Scan for the cell matching the given text and deliver its [x, y] coordinate at center. 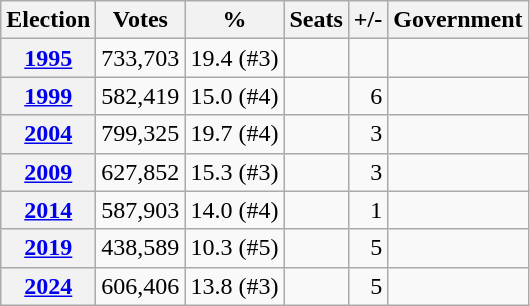
10.3 (#5) [234, 248]
% [234, 20]
15.0 (#4) [234, 96]
13.8 (#3) [234, 286]
582,419 [140, 96]
733,703 [140, 58]
14.0 (#4) [234, 210]
Government [458, 20]
2004 [48, 134]
606,406 [140, 286]
15.3 (#3) [234, 172]
Votes [140, 20]
Seats [316, 20]
2009 [48, 172]
19.7 (#4) [234, 134]
6 [368, 96]
587,903 [140, 210]
1 [368, 210]
438,589 [140, 248]
1995 [48, 58]
19.4 (#3) [234, 58]
799,325 [140, 134]
2019 [48, 248]
1999 [48, 96]
+/- [368, 20]
627,852 [140, 172]
2024 [48, 286]
Election [48, 20]
2014 [48, 210]
